Locate the cell with the specified text and output its [X, Y] center coordinate. 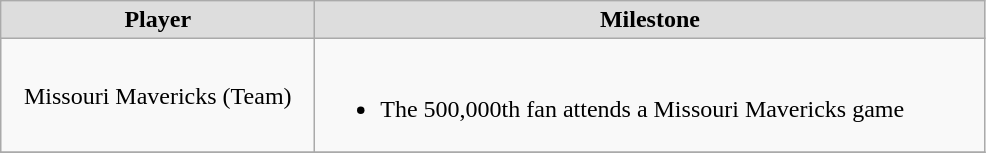
The 500,000th fan attends a Missouri Mavericks game [650, 96]
Missouri Mavericks (Team) [158, 96]
Player [158, 20]
Milestone [650, 20]
